From the cell containing the given text, extract its center point as [x, y] coordinate. 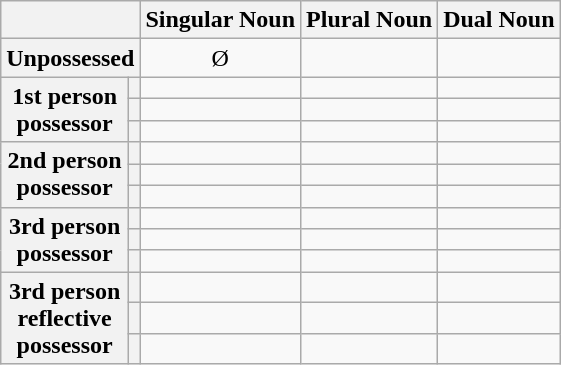
Ø [220, 58]
1st personpossessor [65, 110]
Singular Noun [220, 20]
Unpossessed [70, 58]
3rd personreflectivepossessor [65, 318]
2nd personpossessor [65, 174]
Dual Noun [499, 20]
Plural Noun [370, 20]
3rd personpossessor [65, 240]
